From the cell containing the given text, extract its center point as [X, Y] coordinate. 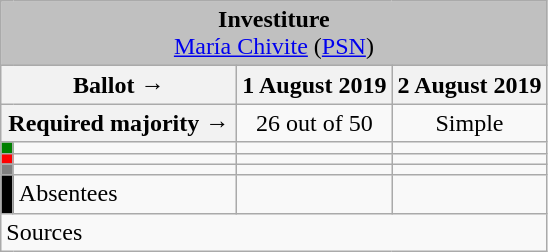
Required majority → [119, 123]
InvestitureMaría Chivite (PSN) [274, 34]
Ballot → [119, 85]
Absentees [125, 194]
2 August 2019 [470, 85]
26 out of 50 [314, 123]
1 August 2019 [314, 85]
Simple [470, 123]
Sources [274, 232]
